Return [x, y] of the center of cell containing provided text 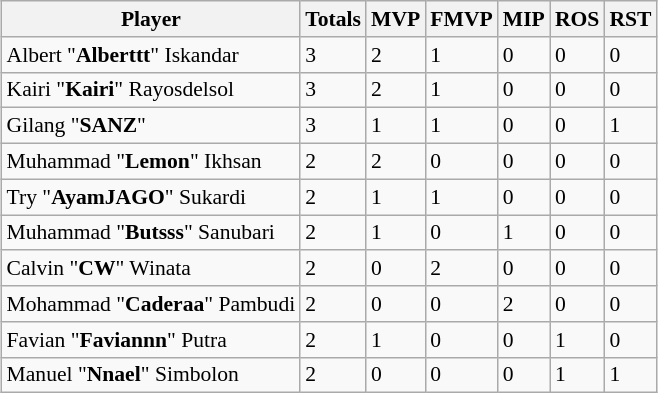
Gilang "SANZ" [152, 126]
Mohammad "Caderaa" Pambudi [152, 304]
Totals [333, 19]
Manuel "Nnael" Simbolon [152, 375]
RST [630, 19]
ROS [578, 19]
MVP [396, 19]
Muhammad "Butsss" Sanubari [152, 233]
MIP [524, 19]
Favian "Faviannn" Putra [152, 340]
FMVP [461, 19]
Try "AyamJAGO" Sukardi [152, 197]
Player [152, 19]
Muhammad "Lemon" Ikhsan [152, 162]
Calvin "CW" Winata [152, 269]
Kairi "Kairi" Rayosdelsol [152, 90]
Albert "Alberttt" Iskandar [152, 55]
